Extract the [X, Y] coordinate from the center of the cell holding the provided text.  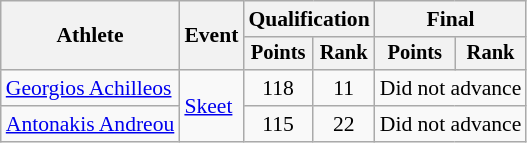
22 [344, 124]
115 [278, 124]
Qualification [308, 19]
118 [278, 88]
Final [451, 19]
Georgios Achilleos [90, 88]
Antonakis Andreou [90, 124]
Event [211, 36]
Athlete [90, 36]
11 [344, 88]
Skeet [211, 106]
